For the text-containing cell, return its midpoint in (X, Y) coordinate format. 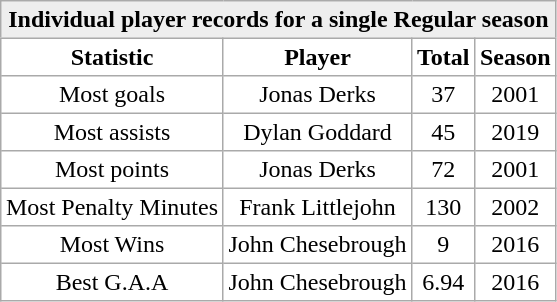
Total (444, 57)
2019 (516, 132)
Most points (112, 170)
45 (444, 132)
37 (444, 95)
Most assists (112, 132)
2002 (516, 207)
Season (516, 57)
Dylan Goddard (317, 132)
Frank Littlejohn (317, 207)
Most goals (112, 95)
Most Penalty Minutes (112, 207)
9 (444, 245)
Statistic (112, 57)
Player (317, 57)
130 (444, 207)
72 (444, 170)
6.94 (444, 282)
Most Wins (112, 245)
Best G.A.A (112, 282)
Individual player records for a single Regular season (278, 20)
